Return the [x, y] coordinate for the center point of the cell that contains the specified text.  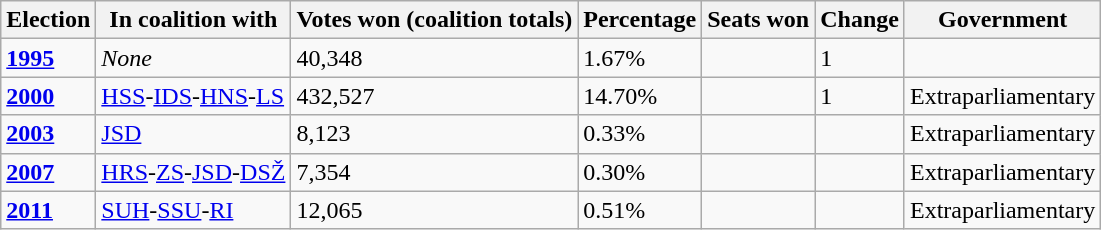
0.30% [640, 172]
2000 [48, 96]
0.33% [640, 134]
Votes won (coalition totals) [434, 20]
0.51% [640, 210]
In coalition with [194, 20]
2003 [48, 134]
12,065 [434, 210]
14.70% [640, 96]
2007 [48, 172]
HRS-ZS-JSD-DSŽ [194, 172]
Government [1002, 20]
Election [48, 20]
Seats won [758, 20]
None [194, 58]
1995 [48, 58]
432,527 [434, 96]
Percentage [640, 20]
1.67% [640, 58]
HSS-IDS-HNS-LS [194, 96]
8,123 [434, 134]
2011 [48, 210]
Change [860, 20]
SUH-SSU-RI [194, 210]
7,354 [434, 172]
40,348 [434, 58]
JSD [194, 134]
